Provide the (x, y) coordinate of the cell's center where the given text is located.  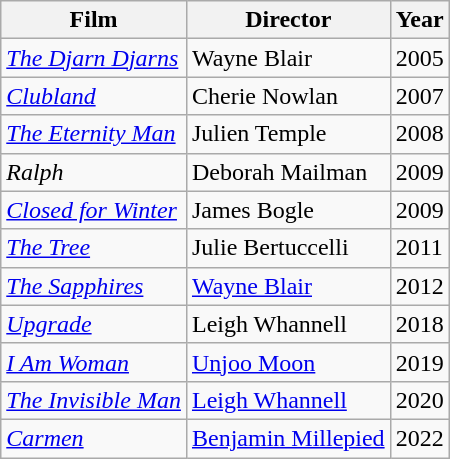
Upgrade (94, 324)
The Djarn Djarns (94, 58)
2018 (420, 324)
I Am Woman (94, 362)
2020 (420, 400)
Deborah Mailman (288, 172)
2019 (420, 362)
The Eternity Man (94, 134)
Ralph (94, 172)
Closed for Winter (94, 210)
2011 (420, 248)
Julie Bertuccelli (288, 248)
Benjamin Millepied (288, 438)
The Tree (94, 248)
Cherie Nowlan (288, 96)
Film (94, 20)
Director (288, 20)
Unjoo Moon (288, 362)
Julien Temple (288, 134)
2007 (420, 96)
2012 (420, 286)
Year (420, 20)
2022 (420, 438)
The Invisible Man (94, 400)
2008 (420, 134)
Carmen (94, 438)
The Sapphires (94, 286)
2005 (420, 58)
James Bogle (288, 210)
Clubland (94, 96)
